Detect which cell encompasses the target text, then output its (X, Y) center coordinate. 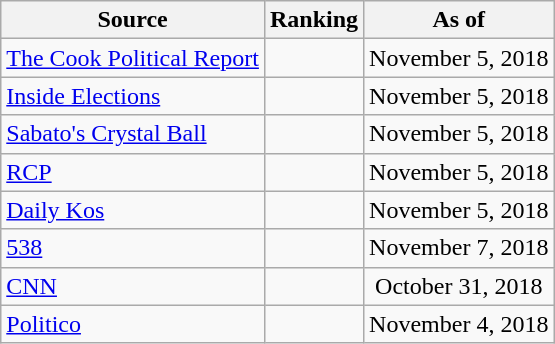
Source (133, 20)
Daily Kos (133, 210)
Inside Elections (133, 96)
November 4, 2018 (459, 324)
CNN (133, 286)
RCP (133, 172)
November 7, 2018 (459, 248)
Ranking (314, 20)
Politico (133, 324)
Sabato's Crystal Ball (133, 134)
538 (133, 248)
October 31, 2018 (459, 286)
As of (459, 20)
The Cook Political Report (133, 58)
